Detect which cell encompasses the target text, then output its (X, Y) center coordinate. 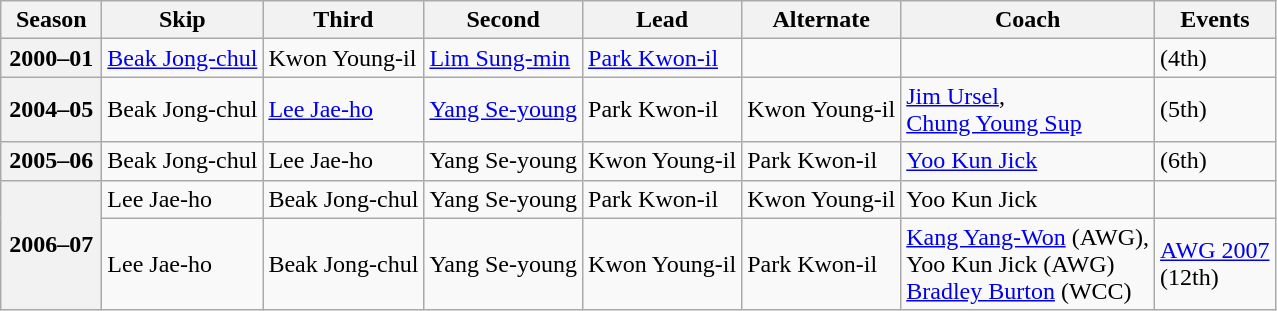
Lim Sung-min (504, 58)
Skip (182, 20)
Second (504, 20)
(4th) (1215, 58)
Season (52, 20)
2006–07 (52, 245)
AWG 2007 (12th) (1215, 264)
Events (1215, 20)
2000–01 (52, 58)
(6th) (1215, 161)
Kang Yang-Won (AWG),Yoo Kun Jick (AWG)Bradley Burton (WCC) (1028, 264)
Lead (662, 20)
Coach (1028, 20)
Alternate (822, 20)
2004–05 (52, 110)
(5th) (1215, 110)
2005–06 (52, 161)
Third (344, 20)
Jim Ursel,Chung Young Sup (1028, 110)
